Return [X, Y] of the center of cell containing provided text 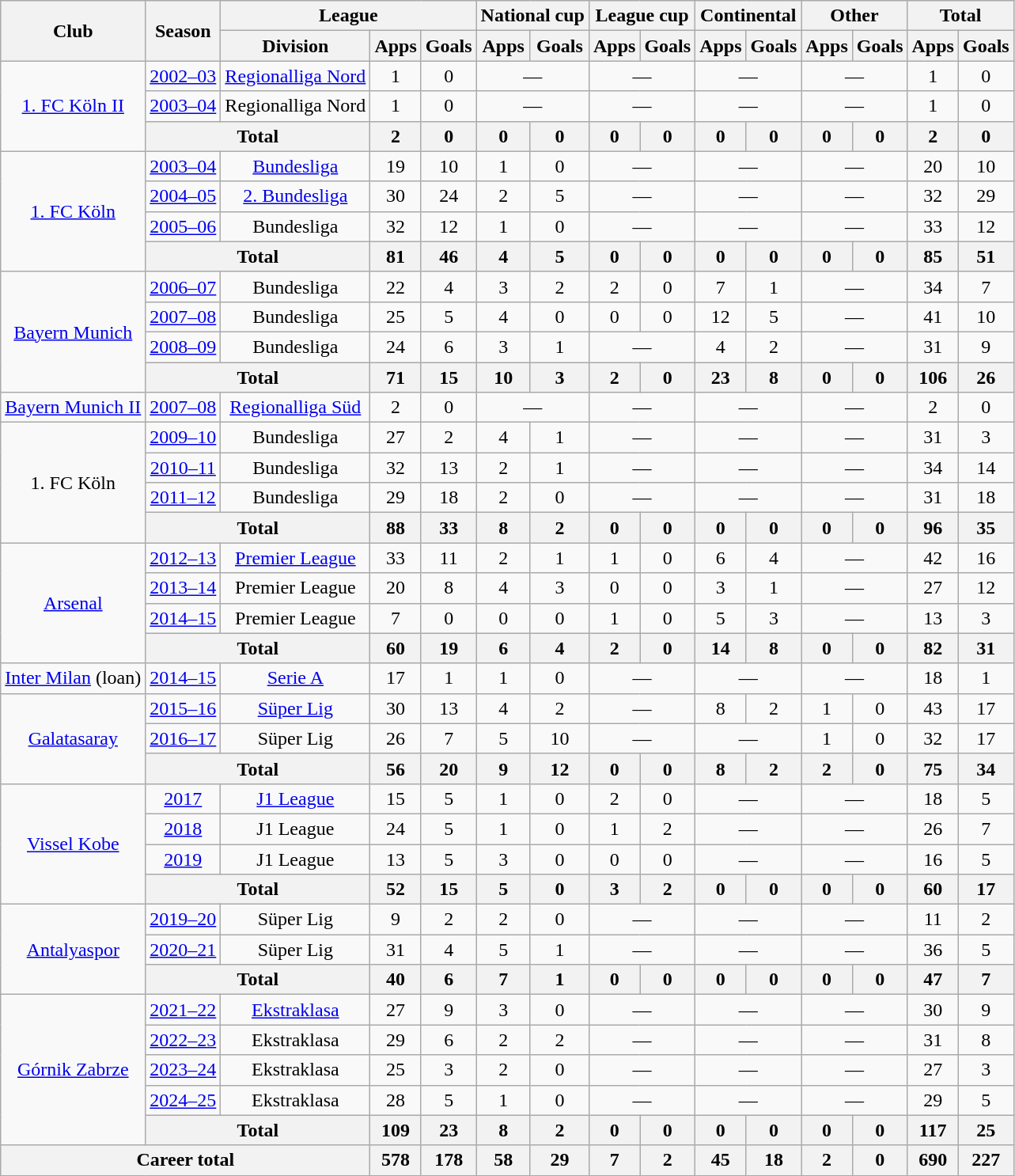
Career total [185, 1160]
2013–14 [184, 588]
Division [296, 46]
47 [933, 980]
2011–12 [184, 498]
2020–21 [184, 950]
Season [184, 31]
Arsenal [73, 603]
Antalyaspor [73, 950]
2016–17 [184, 738]
178 [449, 1160]
2024–25 [184, 1100]
22 [396, 286]
71 [396, 377]
52 [396, 890]
36 [933, 950]
106 [933, 377]
2018 [184, 829]
28 [396, 1100]
56 [396, 768]
117 [933, 1130]
35 [986, 528]
2. Bundesliga [296, 196]
75 [933, 768]
2004–05 [184, 196]
578 [396, 1160]
2019 [184, 859]
82 [933, 648]
81 [396, 256]
43 [933, 708]
Górnik Zabrze [73, 1070]
Inter Milan (loan) [73, 678]
Continental [748, 16]
227 [986, 1160]
85 [933, 256]
2009–10 [184, 438]
690 [933, 1160]
Bayern Munich [73, 332]
2006–07 [184, 286]
Bayern Munich II [73, 408]
51 [986, 256]
88 [396, 528]
2008–09 [184, 347]
National cup [532, 16]
2023–24 [184, 1070]
58 [503, 1160]
109 [396, 1130]
2017 [184, 799]
41 [933, 317]
2019–20 [184, 920]
League cup [642, 16]
Serie A [296, 678]
2012–13 [184, 558]
46 [449, 256]
42 [933, 558]
Other [854, 16]
Club [73, 31]
Regionalliga Süd [296, 408]
League [348, 16]
2022–23 [184, 1040]
2005–06 [184, 226]
96 [933, 528]
2021–22 [184, 1010]
Galatasaray [73, 738]
1. FC Köln II [73, 106]
2002–03 [184, 76]
2015–16 [184, 708]
2010–11 [184, 468]
Vissel Kobe [73, 844]
45 [721, 1160]
40 [396, 980]
